For the text-containing cell, return its midpoint in (x, y) coordinate format. 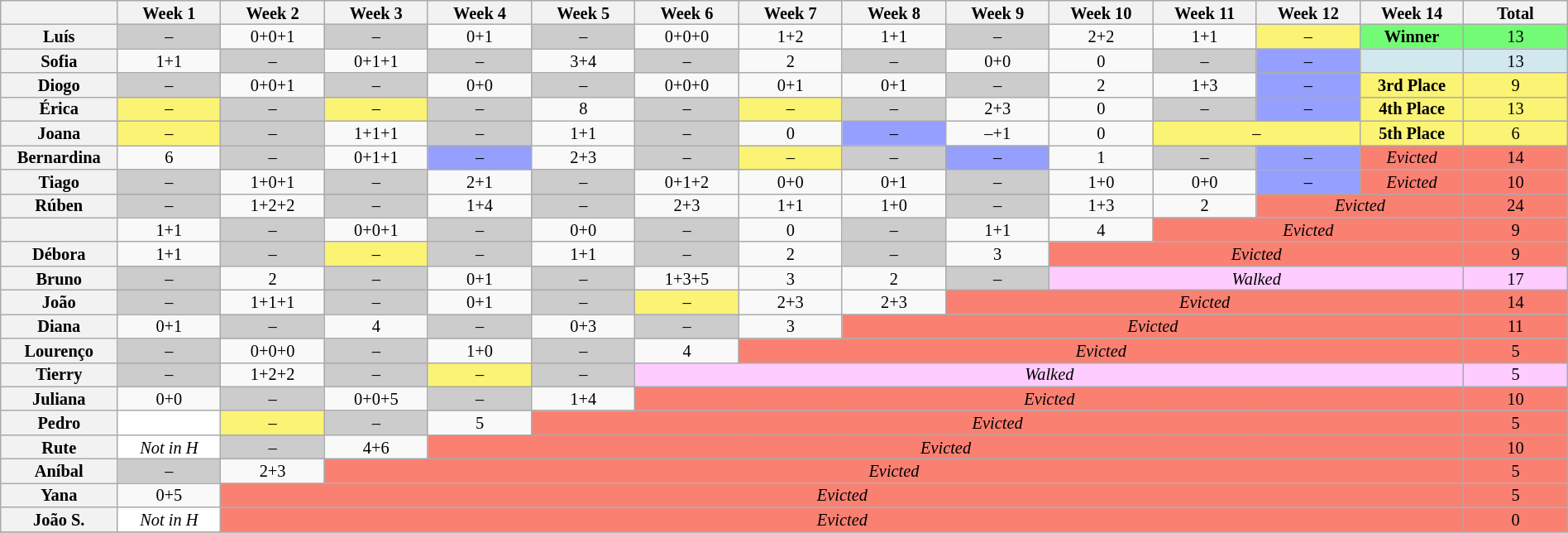
Week 6 (686, 12)
João (60, 301)
1+0+1 (273, 180)
0+3 (584, 326)
Juliana (60, 399)
5th Place (1411, 132)
Week 1 (169, 12)
11 (1516, 326)
Week 10 (1102, 12)
Yana (60, 495)
Week 7 (791, 12)
Débora (60, 253)
Week 3 (375, 12)
Rúben (60, 205)
8 (584, 109)
–+1 (997, 132)
3rd Place (1411, 84)
4+6 (375, 447)
Érica (60, 109)
3+4 (584, 61)
Week 12 (1308, 12)
Aníbal (60, 470)
Rute (60, 447)
Luís (60, 36)
Tiago (60, 180)
Diana (60, 326)
Week 9 (997, 12)
Joana (60, 132)
0+5 (169, 495)
24 (1516, 205)
Total (1516, 12)
Lourenço (60, 351)
0+1+2 (686, 180)
Sofia (60, 61)
Week 4 (480, 12)
17 (1516, 278)
1+3+5 (686, 278)
2+2 (1102, 36)
Week 8 (893, 12)
Week 5 (584, 12)
João S. (60, 520)
1 (1102, 157)
Week 14 (1411, 12)
0+0+5 (375, 399)
Bernardina (60, 157)
2+1 (480, 180)
Tierry (60, 374)
Week 2 (273, 12)
Week 11 (1204, 12)
Diogo (60, 84)
Bruno (60, 278)
Winner (1411, 36)
Pedro (60, 422)
4th Place (1411, 109)
1+2 (791, 36)
